Return (X, Y) of the center of cell containing provided text 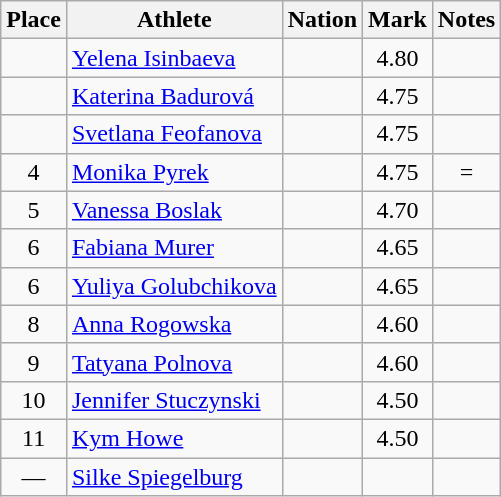
Monika Pyrek (174, 172)
5 (34, 210)
4 (34, 172)
Tatyana Polnova (174, 362)
Mark (398, 20)
8 (34, 324)
Nation (322, 20)
Notes (466, 20)
11 (34, 438)
= (466, 172)
Katerina Badurová (174, 96)
Fabiana Murer (174, 248)
Jennifer Stuczynski (174, 400)
Athlete (174, 20)
Vanessa Boslak (174, 210)
4.70 (398, 210)
10 (34, 400)
Yuliya Golubchikova (174, 286)
9 (34, 362)
— (34, 477)
Yelena Isinbaeva (174, 58)
Silke Spiegelburg (174, 477)
Svetlana Feofanova (174, 134)
Place (34, 20)
4.80 (398, 58)
Kym Howe (174, 438)
Anna Rogowska (174, 324)
